Return (x, y) of the center of cell containing provided text 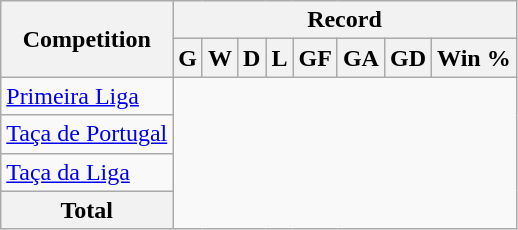
Competition (87, 39)
D (252, 58)
Primeira Liga (87, 96)
G (188, 58)
W (220, 58)
Taça da Liga (87, 172)
L (280, 58)
Total (87, 210)
Win % (474, 58)
GD (408, 58)
GF (315, 58)
GA (360, 58)
Record (344, 20)
Taça de Portugal (87, 134)
